Return the (x, y) coordinate for the center point of the cell that contains the specified text.  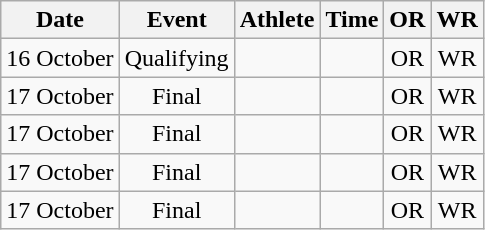
Time (352, 20)
Date (60, 20)
Athlete (277, 20)
Event (176, 20)
Qualifying (176, 58)
16 October (60, 58)
